Return the [X, Y] coordinate for the center point of the cell that contains the specified text.  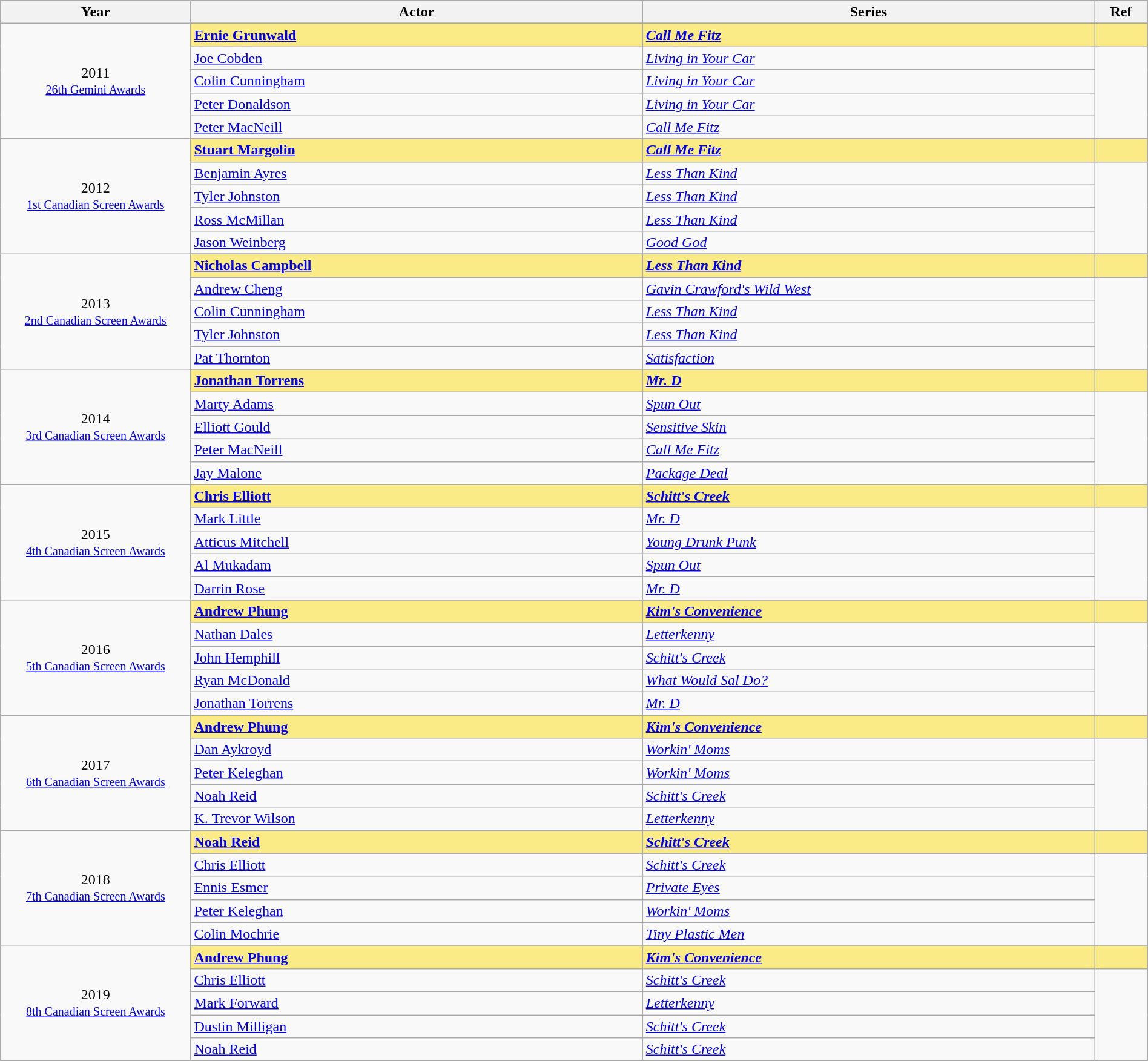
Ref [1121, 12]
Tiny Plastic Men [868, 934]
Ross McMillan [417, 219]
2015 4th Canadian Screen Awards [96, 542]
Nathan Dales [417, 634]
2017 6th Canadian Screen Awards [96, 773]
Joe Cobden [417, 58]
Young Drunk Punk [868, 542]
Nicholas Campbell [417, 265]
2011 26th Gemini Awards [96, 81]
Actor [417, 12]
K. Trevor Wilson [417, 819]
Good God [868, 242]
Benjamin Ayres [417, 173]
2014 3rd Canadian Screen Awards [96, 427]
Dan Aykroyd [417, 750]
Al Mukadam [417, 565]
2016 5th Canadian Screen Awards [96, 657]
Marty Adams [417, 404]
Ryan McDonald [417, 681]
Ennis Esmer [417, 888]
2019 8th Canadian Screen Awards [96, 1003]
Darrin Rose [417, 588]
2018 7th Canadian Screen Awards [96, 888]
Ernie Grunwald [417, 35]
Colin Mochrie [417, 934]
Sensitive Skin [868, 427]
2012 1st Canadian Screen Awards [96, 196]
2013 2nd Canadian Screen Awards [96, 311]
Dustin Milligan [417, 1026]
Private Eyes [868, 888]
Jason Weinberg [417, 242]
What Would Sal Do? [868, 681]
Year [96, 12]
John Hemphill [417, 657]
Stuart Margolin [417, 150]
Atticus Mitchell [417, 542]
Gavin Crawford's Wild West [868, 289]
Peter Donaldson [417, 104]
Package Deal [868, 473]
Jay Malone [417, 473]
Mark Forward [417, 1003]
Elliott Gould [417, 427]
Mark Little [417, 519]
Series [868, 12]
Pat Thornton [417, 358]
Andrew Cheng [417, 289]
Satisfaction [868, 358]
